Return the [x, y] coordinate for the center point of the cell that contains the specified text.  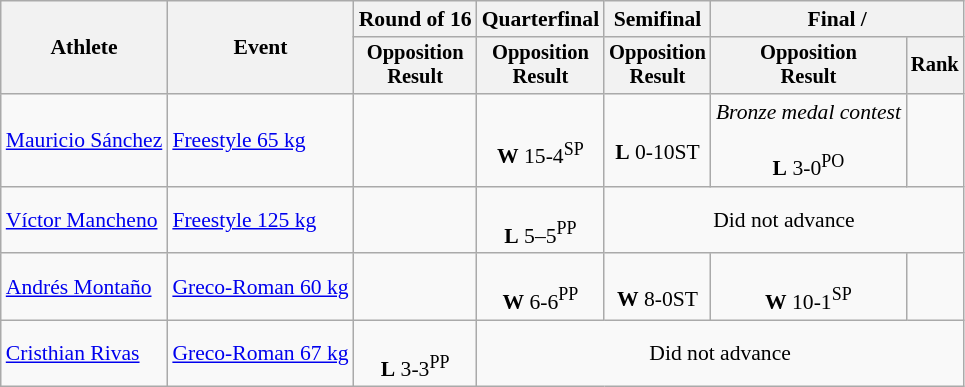
Quarterfinal [541, 19]
Freestyle 125 kg [260, 220]
Cristhian Rivas [84, 354]
L 0-10ST [658, 140]
Rank [935, 66]
L 3-3PP [416, 354]
Víctor Mancheno [84, 220]
Bronze medal contestL 3-0PO [808, 140]
L 5–5PP [541, 220]
Freestyle 65 kg [260, 140]
Event [260, 48]
Semifinal [658, 19]
W 8-0ST [658, 288]
Greco-Roman 67 kg [260, 354]
W 15-4SP [541, 140]
Andrés Montaño [84, 288]
Athlete [84, 48]
Round of 16 [416, 19]
W 6-6PP [541, 288]
Mauricio Sánchez [84, 140]
Greco-Roman 60 kg [260, 288]
Final / [838, 19]
W 10-1SP [808, 288]
